For the text-containing cell, return its midpoint in [X, Y] coordinate format. 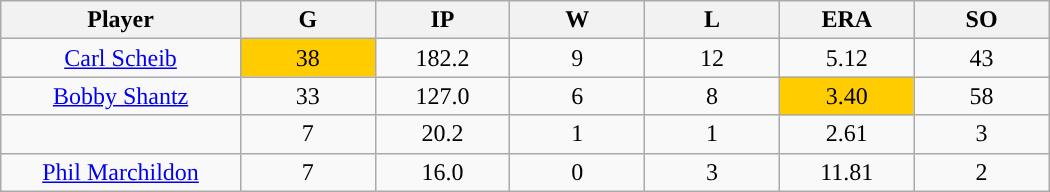
L [712, 20]
6 [578, 96]
2.61 [846, 134]
43 [982, 58]
SO [982, 20]
58 [982, 96]
W [578, 20]
16.0 [442, 172]
Player [121, 20]
Phil Marchildon [121, 172]
5.12 [846, 58]
ERA [846, 20]
127.0 [442, 96]
Carl Scheib [121, 58]
11.81 [846, 172]
G [308, 20]
2 [982, 172]
33 [308, 96]
9 [578, 58]
3.40 [846, 96]
0 [578, 172]
12 [712, 58]
8 [712, 96]
38 [308, 58]
IP [442, 20]
182.2 [442, 58]
Bobby Shantz [121, 96]
20.2 [442, 134]
